Search for the cell housing the specified text and yield its (X, Y) center coordinate. 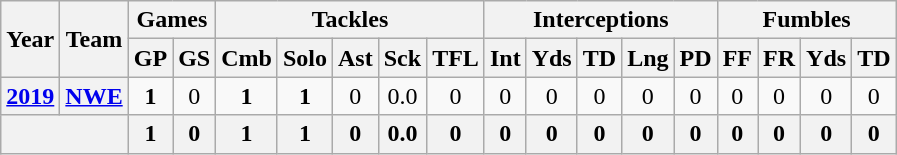
Solo (304, 58)
TFL (456, 58)
GS (194, 58)
Team (94, 39)
Ast (356, 58)
Cmb (247, 58)
Tackles (350, 20)
Int (505, 58)
Lng (648, 58)
PD (696, 58)
NWE (94, 96)
Games (172, 20)
FR (780, 58)
FF (737, 58)
Fumbles (806, 20)
2019 (30, 96)
GP (150, 58)
Year (30, 39)
Interceptions (600, 20)
Sck (402, 58)
